Detect which cell encompasses the target text, then output its (X, Y) center coordinate. 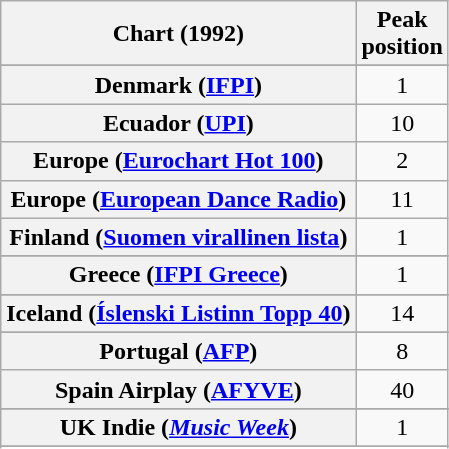
Iceland (Íslenski Listinn Topp 40) (178, 313)
Peakposition (402, 34)
Portugal (AFP) (178, 351)
10 (402, 123)
Ecuador (UPI) (178, 123)
Greece (IFPI Greece) (178, 275)
14 (402, 313)
2 (402, 161)
Denmark (IFPI) (178, 85)
Europe (Eurochart Hot 100) (178, 161)
UK Indie (Music Week) (178, 427)
Europe (European Dance Radio) (178, 199)
8 (402, 351)
Spain Airplay (AFYVE) (178, 389)
40 (402, 389)
Finland (Suomen virallinen lista) (178, 237)
11 (402, 199)
Chart (1992) (178, 34)
